Output the [X, Y] coordinate of the center of the cell containing the given text.  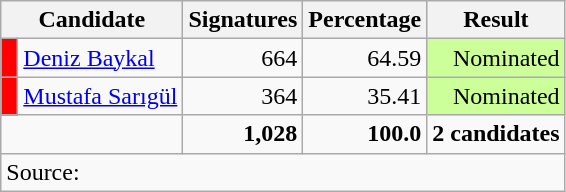
Deniz Baykal [100, 58]
Candidate [92, 20]
64.59 [365, 58]
364 [243, 96]
Result [496, 20]
Signatures [243, 20]
Mustafa Sarıgül [100, 96]
100.0 [365, 134]
664 [243, 58]
1,028 [243, 134]
2 candidates [496, 134]
35.41 [365, 96]
Percentage [365, 20]
Source: [283, 172]
